Scan for the cell matching the given text and deliver its (X, Y) coordinate at center. 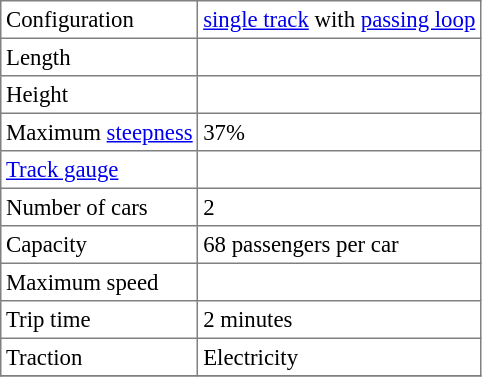
2 (340, 207)
Traction (100, 357)
Height (100, 95)
Length (100, 57)
Electricity (340, 357)
single track with passing loop (340, 20)
Maximum speed (100, 282)
68 passengers per car (340, 245)
Trip time (100, 320)
Maximum steepness (100, 132)
Capacity (100, 245)
Configuration (100, 20)
2 minutes (340, 320)
37% (340, 132)
Number of cars (100, 207)
Track gauge (100, 170)
